Provide the (x, y) coordinate of the cell's center where the given text is located.  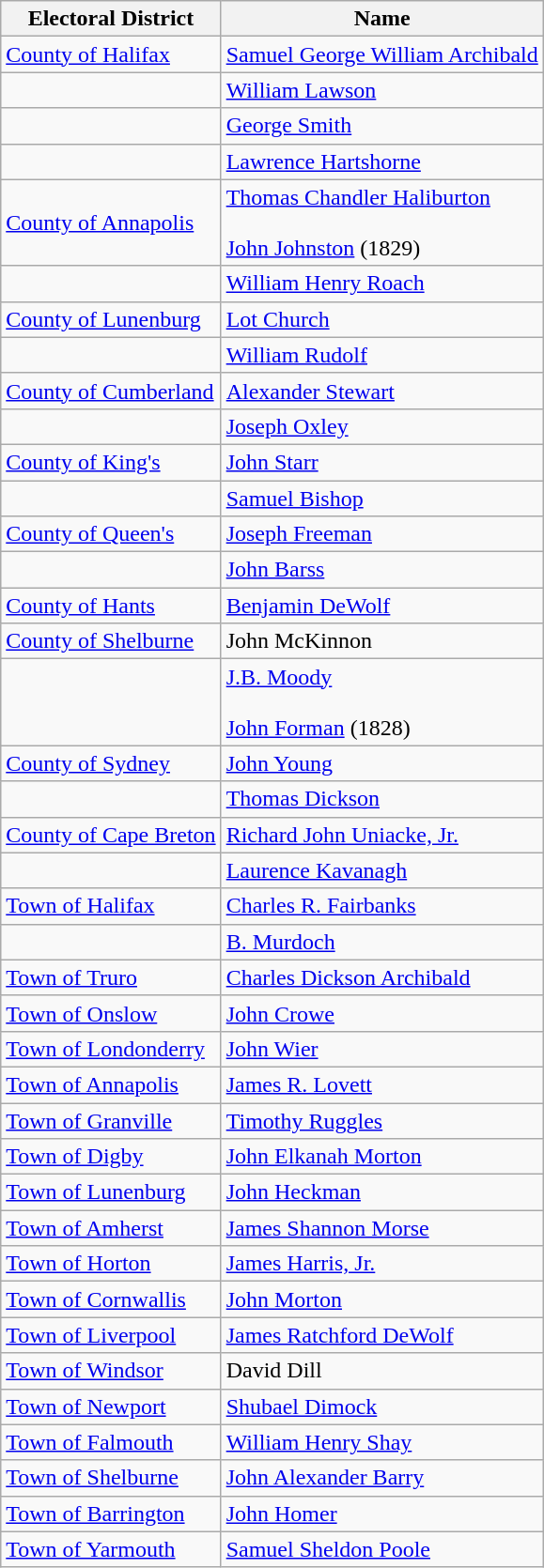
Town of Newport (111, 1407)
John Wier (381, 1049)
Joseph Oxley (381, 426)
Samuel Sheldon Poole (381, 1549)
Town of Truro (111, 977)
Name (381, 19)
William Rudolf (381, 355)
Richard John Uniacke, Jr. (381, 835)
County of Sydney (111, 763)
Town of Windsor (111, 1371)
County of Annapolis (111, 223)
County of Shelburne (111, 641)
John McKinnon (381, 641)
John Crowe (381, 1013)
John Young (381, 763)
Lawrence Hartshorne (381, 161)
Town of Shelburne (111, 1478)
County of Cumberland (111, 391)
Electoral District (111, 19)
Town of Granville (111, 1120)
Town of Annapolis (111, 1084)
Samuel George William Archibald (381, 54)
Lot Church (381, 319)
William Henry Roach (381, 284)
William Lawson (381, 90)
Alexander Stewart (381, 391)
John Morton (381, 1299)
Town of Londonderry (111, 1049)
Town of Lunenburg (111, 1192)
County of Cape Breton (111, 835)
County of Halifax (111, 54)
Thomas Chandler HaliburtonJohn Johnston (1829) (381, 223)
Samuel Bishop (381, 499)
John Alexander Barry (381, 1478)
Laurence Kavanagh (381, 870)
J.B. MoodyJohn Forman (1828) (381, 702)
Town of Digby (111, 1157)
County of Hants (111, 606)
John Heckman (381, 1192)
Joseph Freeman (381, 534)
Town of Liverpool (111, 1335)
County of King's (111, 462)
James Ratchford DeWolf (381, 1335)
Town of Yarmouth (111, 1549)
Town of Onslow (111, 1013)
George Smith (381, 126)
Town of Halifax (111, 906)
James Shannon Morse (381, 1228)
B. Murdoch (381, 942)
County of Lunenburg (111, 319)
Shubael Dimock (381, 1407)
John Elkanah Morton (381, 1157)
John Barss (381, 570)
William Henry Shay (381, 1442)
Thomas Dickson (381, 799)
David Dill (381, 1371)
Town of Falmouth (111, 1442)
James Harris, Jr. (381, 1264)
County of Queen's (111, 534)
Charles R. Fairbanks (381, 906)
John Homer (381, 1514)
Town of Amherst (111, 1228)
Town of Horton (111, 1264)
Town of Cornwallis (111, 1299)
James R. Lovett (381, 1084)
Town of Barrington (111, 1514)
John Starr (381, 462)
Timothy Ruggles (381, 1120)
Charles Dickson Archibald (381, 977)
Benjamin DeWolf (381, 606)
